Identify which cell holds the provided text, then report its (X, Y) central coordinate. 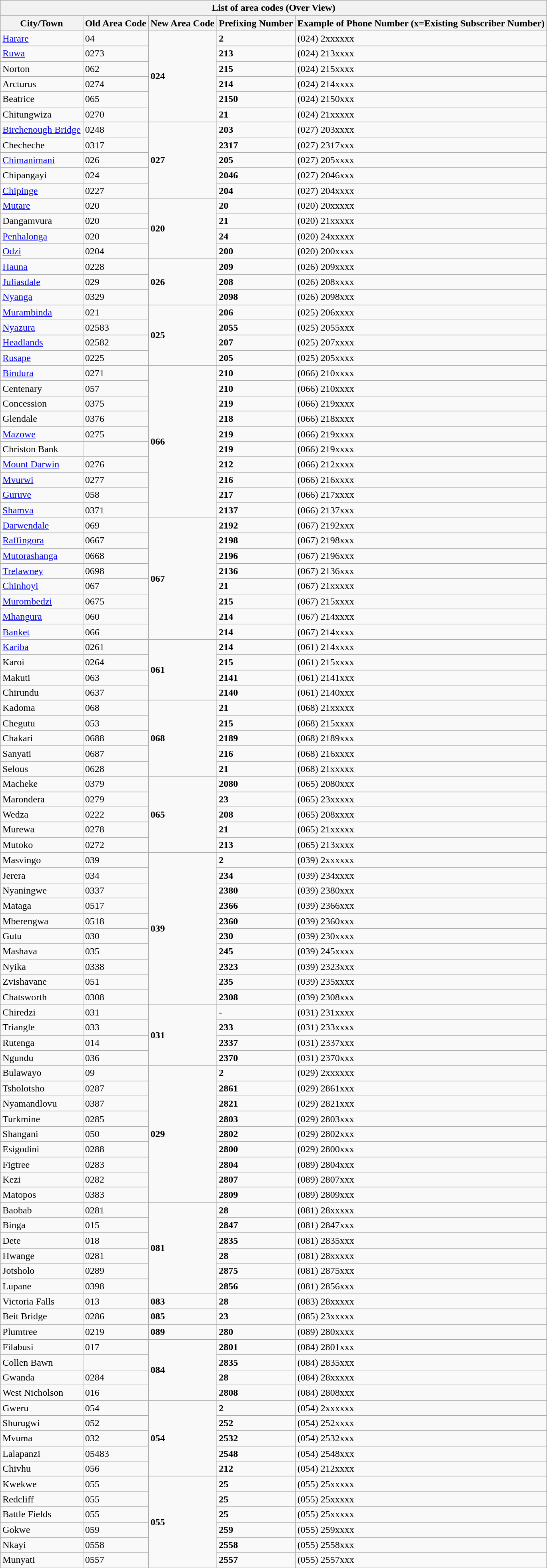
Shurugwi (42, 1423)
Kariba (42, 647)
053 (116, 723)
(085) 23xxxxx (421, 1317)
Tsholotsho (42, 1088)
Murombedzi (42, 601)
(055) 259xxxx (421, 1530)
Figtree (42, 1165)
Esigodini (42, 1149)
(054) 252xxxx (421, 1423)
030 (116, 936)
0279 (116, 799)
0278 (116, 830)
218 (256, 419)
0375 (116, 403)
0222 (116, 814)
(089) 2807xxx (421, 1180)
(055) 2557xxx (421, 1560)
0284 (116, 1377)
(020) 21xxxxx (421, 221)
Nyamandlovu (42, 1103)
0379 (116, 784)
2808 (256, 1392)
2809 (256, 1195)
0225 (116, 358)
Mataga (42, 906)
Juliasdale (42, 282)
(039) 2xxxxxx (421, 860)
(024) 214xxxx (421, 84)
062 (116, 69)
Trelawney (42, 571)
084 (182, 1370)
(029) 2803xxx (421, 1119)
259 (256, 1530)
0286 (116, 1317)
Arcturus (42, 84)
(081) 2856xxx (421, 1286)
Chatsworth (42, 997)
2558 (256, 1545)
2196 (256, 556)
204 (256, 191)
233 (256, 1027)
014 (116, 1043)
0308 (116, 997)
060 (116, 616)
2548 (256, 1454)
056 (116, 1469)
(066) 217xxxx (421, 495)
Jerera (42, 875)
Mhangura (42, 616)
0383 (116, 1195)
Victoria Falls (42, 1301)
0688 (116, 738)
(026) 209xxxx (421, 267)
013 (116, 1301)
Triangle (42, 1027)
Redcliff (42, 1499)
Kwekwe (42, 1484)
(039) 2366xxx (421, 906)
Baobab (42, 1210)
Nkayi (42, 1545)
Beit Bridge (42, 1317)
Shamva (42, 510)
2046 (256, 175)
057 (116, 388)
Marondera (42, 799)
05483 (116, 1454)
(024) 2xxxxxx (421, 38)
051 (116, 982)
Chivhu (42, 1469)
List of area codes (Over View) (273, 8)
(039) 234xxxx (421, 875)
Mutoko (42, 845)
Nyazura (42, 327)
203 (256, 130)
(066) 216xxxx (421, 480)
2098 (256, 297)
0264 (116, 662)
0338 (116, 967)
(068) 216xxxx (421, 754)
2532 (256, 1438)
0204 (116, 251)
Mashava (42, 952)
0275 (116, 434)
Old Area Code (116, 23)
0274 (116, 84)
2802 (256, 1134)
Mutorashanga (42, 556)
2804 (256, 1165)
209 (256, 267)
Makuti (42, 678)
(020) 200xxxx (421, 251)
(039) 245xxxx (421, 952)
(027) 2317xxx (421, 145)
Bulawayo (42, 1073)
Gweru (42, 1408)
Ruwa (42, 54)
2189 (256, 738)
245 (256, 952)
280 (256, 1332)
200 (256, 251)
034 (116, 875)
(027) 2046xxx (421, 175)
Bindura (42, 373)
(026) 208xxxx (421, 282)
206 (256, 312)
0283 (116, 1165)
(084) 28xxxxx (421, 1377)
(039) 2308xxx (421, 997)
Chakari (42, 738)
(061) 215xxxx (421, 662)
Christon Bank (42, 449)
230 (256, 936)
(027) 205xxxx (421, 160)
West Nicholson (42, 1392)
Chimanimani (42, 160)
(061) 2140xxx (421, 693)
018 (116, 1241)
Checheche (42, 145)
Mberengwa (42, 921)
(054) 212xxxx (421, 1469)
Centenary (42, 388)
059 (116, 1530)
217 (256, 495)
0227 (116, 191)
0285 (116, 1119)
2875 (256, 1271)
Mutare (42, 206)
2308 (256, 997)
(067) 2198xxx (421, 541)
0228 (116, 267)
(084) 2808xxx (421, 1392)
Penhalonga (42, 236)
0637 (116, 693)
(067) 2196xxx (421, 556)
(066) 2137xxx (421, 510)
050 (116, 1134)
2055 (256, 327)
02582 (116, 343)
Prefixing Number (256, 23)
Chinhoyi (42, 586)
0329 (116, 297)
Filabusi (42, 1347)
0668 (116, 556)
0675 (116, 601)
0387 (116, 1103)
021 (116, 312)
(039) 2360xxx (421, 921)
2140 (256, 693)
2317 (256, 145)
2861 (256, 1088)
0272 (116, 845)
Mvuma (42, 1438)
(066) 212xxxx (421, 465)
(066) 218xxxx (421, 419)
Chipangayi (42, 175)
2323 (256, 967)
2192 (256, 525)
0337 (116, 890)
(029) 2xxxxxx (421, 1073)
2557 (256, 1560)
207 (256, 343)
(025) 2055xxx (421, 327)
Murambinda (42, 312)
Turkmine (42, 1119)
Karoi (42, 662)
0287 (116, 1088)
(055) 2558xxx (421, 1545)
(065) 213xxxx (421, 845)
017 (116, 1347)
235 (256, 982)
0371 (116, 510)
2807 (256, 1180)
0273 (116, 54)
Ngundu (42, 1058)
Glendale (42, 419)
Nyaningwe (42, 890)
(054) 2xxxxxx (421, 1408)
033 (116, 1027)
Banket (42, 632)
(025) 207xxxx (421, 343)
Jotsholo (42, 1271)
0667 (116, 541)
085 (182, 1317)
(031) 231xxxx (421, 1012)
234 (256, 875)
(081) 2847xxx (421, 1225)
24 (256, 236)
016 (116, 1392)
(024) 21xxxxx (421, 114)
Shangani (42, 1134)
Nyika (42, 967)
(067) 215xxxx (421, 601)
Odzi (42, 251)
(065) 2080xxx (421, 784)
Wedza (42, 814)
(027) 203xxxx (421, 130)
2136 (256, 571)
2370 (256, 1058)
(026) 2098xxx (421, 297)
Zvishavane (42, 982)
Lalapanzi (42, 1454)
Chiredzi (42, 1012)
036 (116, 1058)
Kadoma (42, 708)
0261 (116, 647)
Battle Fields (42, 1514)
(089) 2809xxx (421, 1195)
Harare (42, 38)
0557 (116, 1560)
(039) 235xxxx (421, 982)
- (256, 1012)
0628 (116, 769)
City/Town (42, 23)
0376 (116, 419)
0282 (116, 1180)
Collen Bawn (42, 1362)
(031) 233xxxx (421, 1027)
New Area Code (182, 23)
(027) 204xxxx (421, 191)
Gwanda (42, 1377)
Guruve (42, 495)
0271 (116, 373)
2080 (256, 784)
Kezi (42, 1180)
Mvurwi (42, 480)
081 (182, 1248)
(067) 2136xxx (421, 571)
0558 (116, 1545)
(067) 21xxxxx (421, 586)
(081) 2835xxx (421, 1241)
Mount Darwin (42, 465)
058 (116, 495)
2380 (256, 890)
Gutu (42, 936)
02583 (116, 327)
Masvingo (42, 860)
0517 (116, 906)
Hwange (42, 1256)
Selous (42, 769)
Matopos (42, 1195)
09 (116, 1073)
(020) 24xxxxx (421, 236)
063 (116, 678)
0248 (116, 130)
(089) 280xxxx (421, 1332)
Binga (42, 1225)
Munyati (42, 1560)
(089) 2804xxx (421, 1165)
083 (182, 1301)
Hauna (42, 267)
(029) 2802xxx (421, 1134)
2337 (256, 1043)
Chipinge (42, 191)
Norton (42, 69)
0687 (116, 754)
0276 (116, 465)
04 (116, 38)
2821 (256, 1103)
252 (256, 1423)
089 (182, 1332)
2801 (256, 1347)
Example of Phone Number (x=Existing Subscriber Number) (421, 23)
2150 (256, 99)
(061) 2141xxx (421, 678)
(029) 2800xxx (421, 1149)
Darwendale (42, 525)
Plumtree (42, 1332)
0277 (116, 480)
027 (182, 160)
(067) 2192xxx (421, 525)
0219 (116, 1332)
(039) 2323xxx (421, 967)
(083) 28xxxxx (421, 1301)
(039) 2380xxx (421, 890)
052 (116, 1423)
0698 (116, 571)
(024) 213xxxx (421, 54)
Rusape (42, 358)
2800 (256, 1149)
2847 (256, 1225)
(054) 2532xxx (421, 1438)
2803 (256, 1119)
(020) 20xxxxx (421, 206)
Murewa (42, 830)
(084) 2801xxx (421, 1347)
(025) 206xxxx (421, 312)
0288 (116, 1149)
Beatrice (42, 99)
Sanyati (42, 754)
(031) 2337xxx (421, 1043)
2856 (256, 1286)
025 (182, 335)
2137 (256, 510)
Dete (42, 1241)
Dangamvura (42, 221)
Chirundu (42, 693)
(065) 208xxxx (421, 814)
(039) 230xxxx (421, 936)
Headlands (42, 343)
069 (116, 525)
(054) 2548xxx (421, 1454)
Birchenough Bridge (42, 130)
(084) 2835xxx (421, 1362)
(068) 215xxxx (421, 723)
(025) 205xxxx (421, 358)
Nyanga (42, 297)
Macheke (42, 784)
0289 (116, 1271)
(065) 23xxxxx (421, 799)
(061) 214xxxx (421, 647)
Mazowe (42, 434)
20 (256, 206)
Raffingora (42, 541)
Lupane (42, 1286)
(024) 215xxxx (421, 69)
Chegutu (42, 723)
0518 (116, 921)
0398 (116, 1286)
0317 (116, 145)
015 (116, 1225)
2366 (256, 906)
(024) 2150xxx (421, 99)
032 (116, 1438)
Gokwe (42, 1530)
061 (182, 670)
(029) 2821xxx (421, 1103)
2360 (256, 921)
Concession (42, 403)
(031) 2370xxx (421, 1058)
(029) 2861xxx (421, 1088)
2198 (256, 541)
(068) 2189xxx (421, 738)
(065) 21xxxxx (421, 830)
Rutenga (42, 1043)
0270 (116, 114)
035 (116, 952)
Chitungwiza (42, 114)
(081) 2875xxx (421, 1271)
2141 (256, 678)
